Determine the (x, y) coordinate at the center of the cell enclosing the given text.  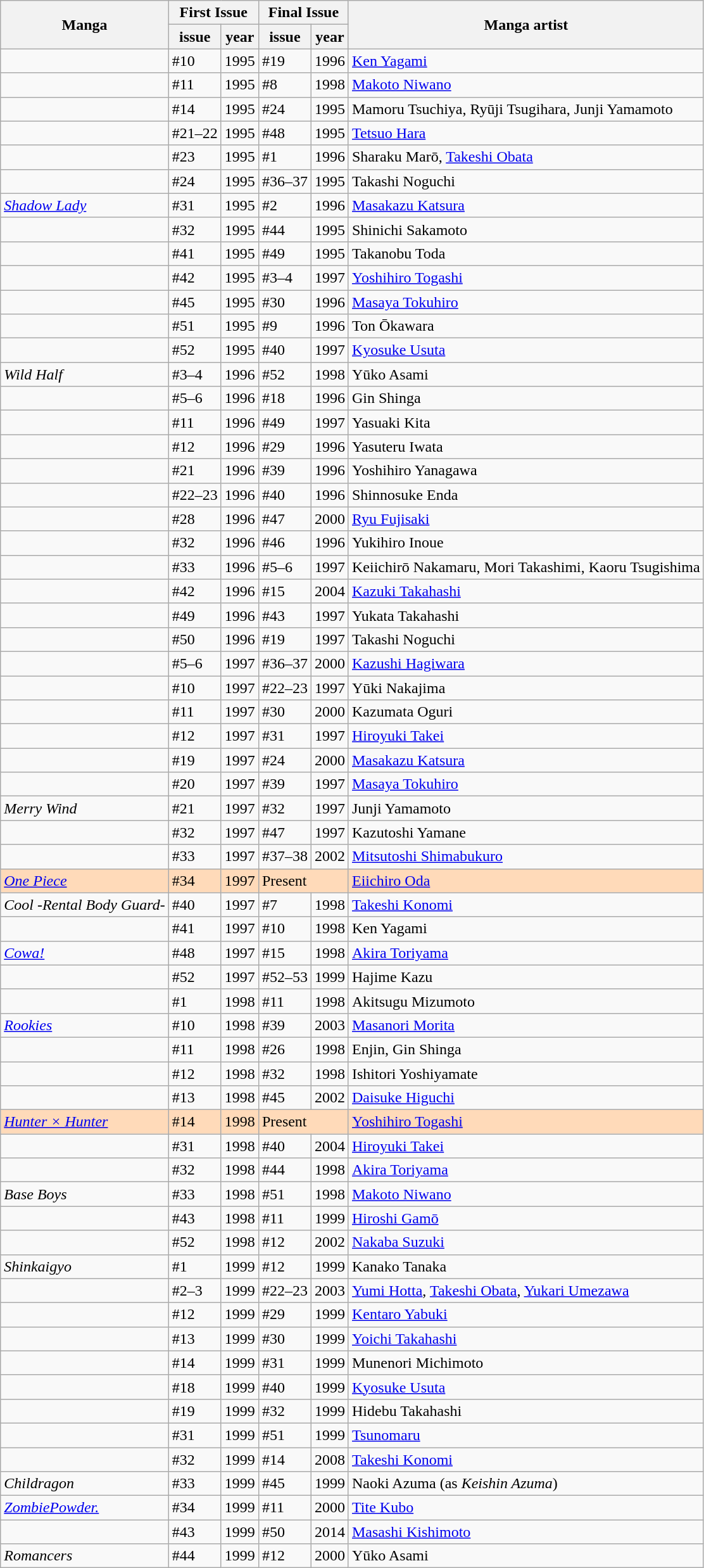
Mamoru Tsuchiya, Ryūji Tsugihara, Junji Yamamoto (525, 109)
Hajime Kazu (525, 977)
Keiichirō Nakamaru, Mori Takashimi, Kaoru Tsugishima (525, 567)
Ishitori Yoshiyamate (525, 1074)
#7 (285, 905)
Kazushi Hagiwara (525, 663)
Kentaro Yabuki (525, 1315)
#37–38 (285, 857)
Sharaku Marō, Takeshi Obata (525, 157)
Takanobu Toda (525, 253)
#2 (285, 205)
#46 (285, 543)
#23 (195, 157)
Shinichi Sakamoto (525, 229)
#20 (195, 784)
2014 (329, 1532)
Yoichi Takahashi (525, 1339)
#52–53 (285, 977)
#8 (285, 85)
Yūki Nakajima (525, 687)
#2–3 (195, 1291)
One Piece (85, 881)
Childragon (85, 1484)
Naoki Azuma (as Keishin Azuma) (525, 1484)
#21–22 (195, 133)
Hunter × Hunter (85, 1122)
Nakaba Suzuki (525, 1242)
Manga artist (525, 25)
Base Boys (85, 1194)
Ton Ōkawara (525, 326)
Shinkaigyo (85, 1266)
ZombiePowder. (85, 1508)
#28 (195, 519)
Merry Wind (85, 808)
Yukata Takahashi (525, 615)
Masanori Morita (525, 1025)
Yumi Hotta, Takeshi Obata, Yukari Umezawa (525, 1291)
Mitsutoshi Shimabukuro (525, 857)
Yasuteru Iwata (525, 447)
Eiichiro Oda (525, 881)
Gin Shinga (525, 398)
Tsunomaru (525, 1435)
2008 (329, 1459)
Akitsugu Mizumoto (525, 1001)
Rookies (85, 1025)
Romancers (85, 1556)
Tite Kubo (525, 1508)
Cowa! (85, 953)
Kanako Tanaka (525, 1266)
Hidebu Takahashi (525, 1411)
Munenori Michimoto (525, 1363)
First Issue (213, 13)
Kazuki Takahashi (525, 591)
Yasuaki Kita (525, 423)
#9 (285, 326)
Yoshihiro Yanagawa (525, 471)
Hiroshi Gamō (525, 1218)
Daisuke Higuchi (525, 1098)
Masashi Kishimoto (525, 1532)
Tetsuo Hara (525, 133)
Shinnosuke Enda (525, 495)
#26 (285, 1049)
Shadow Lady (85, 205)
Junji Yamamoto (525, 808)
Yukihiro Inoue (525, 543)
Enjin, Gin Shinga (525, 1049)
Kazumata Oguri (525, 712)
Manga (85, 25)
Ryu Fujisaki (525, 519)
Wild Half (85, 374)
Final Issue (303, 13)
Cool -Rental Body Guard- (85, 905)
Kazutoshi Yamane (525, 832)
